Capture the cell that displays the provided text and extract its (X, Y) central coordinate. 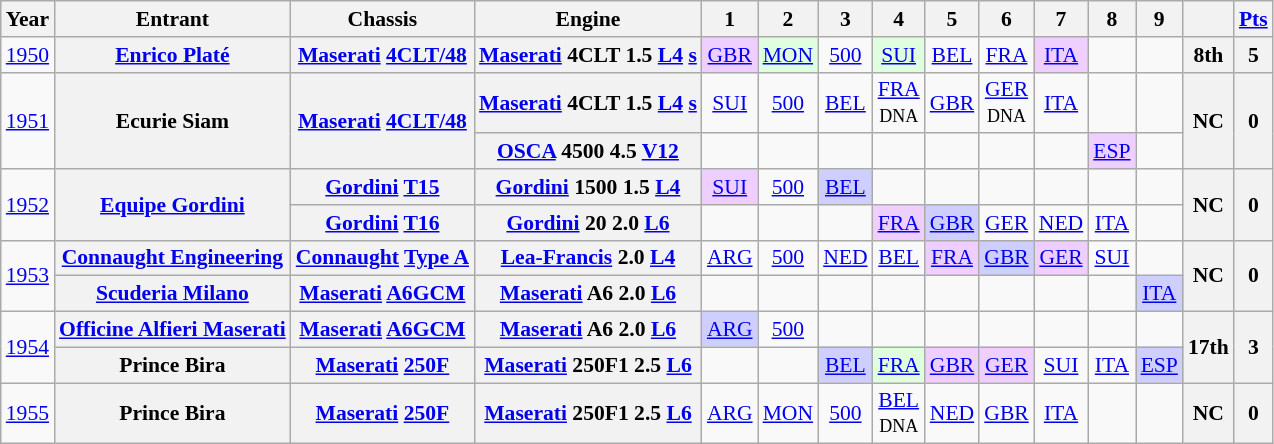
Pts (1254, 19)
1953 (28, 276)
7 (1061, 19)
Chassis (382, 19)
6 (1006, 19)
OSCA 4500 4.5 V12 (588, 152)
1954 (28, 348)
BELDNA (899, 414)
GERDNA (1006, 102)
1952 (28, 204)
1955 (28, 414)
17th (1208, 348)
Gordini 20 2.0 L6 (588, 223)
Equipe Gordini (172, 204)
Gordini 1500 1.5 L4 (588, 187)
Entrant (172, 19)
Connaught Engineering (172, 258)
1950 (28, 55)
Gordini T15 (382, 187)
1951 (28, 120)
1 (730, 19)
Year (28, 19)
2 (788, 19)
Connaught Type A (382, 258)
Gordini T16 (382, 223)
Enrico Platé (172, 55)
Officine Alfieri Maserati (172, 330)
Ecurie Siam (172, 120)
9 (1160, 19)
Lea-Francis 2.0 L4 (588, 258)
8 (1112, 19)
Scuderia Milano (172, 294)
FRADNA (899, 102)
8th (1208, 55)
Engine (588, 19)
4 (899, 19)
